Capture the cell that displays the provided text and extract its (X, Y) central coordinate. 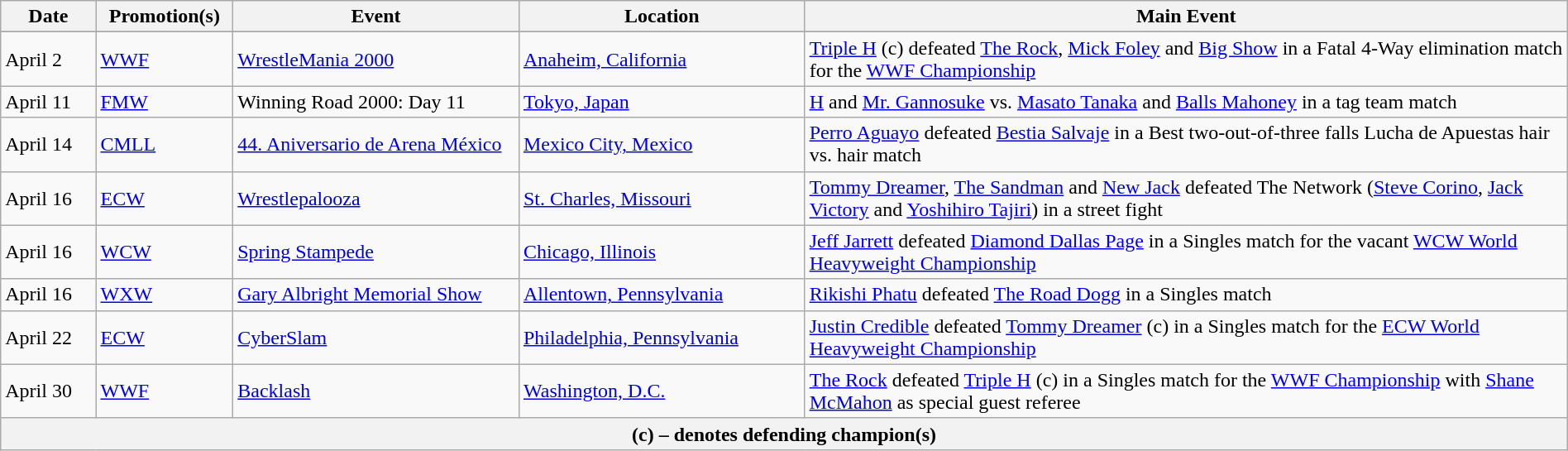
Perro Aguayo defeated Bestia Salvaje in a Best two-out-of-three falls Lucha de Apuestas hair vs. hair match (1186, 144)
Anaheim, California (662, 60)
H and Mr. Gannosuke vs. Masato Tanaka and Balls Mahoney in a tag team match (1186, 102)
WrestleMania 2000 (376, 60)
Justin Credible defeated Tommy Dreamer (c) in a Singles match for the ECW World Heavyweight Championship (1186, 338)
Chicago, Illinois (662, 252)
Winning Road 2000: Day 11 (376, 102)
April 22 (48, 338)
Gary Albright Memorial Show (376, 295)
CyberSlam (376, 338)
April 30 (48, 391)
Rikishi Phatu defeated The Road Dogg in a Singles match (1186, 295)
Tokyo, Japan (662, 102)
Date (48, 17)
Location (662, 17)
Mexico City, Mexico (662, 144)
Washington, D.C. (662, 391)
Tommy Dreamer, The Sandman and New Jack defeated The Network (Steve Corino, Jack Victory and Yoshihiro Tajiri) in a street fight (1186, 199)
Spring Stampede (376, 252)
April 11 (48, 102)
Allentown, Pennsylvania (662, 295)
Triple H (c) defeated The Rock, Mick Foley and Big Show in a Fatal 4-Way elimination match for the WWF Championship (1186, 60)
The Rock defeated Triple H (c) in a Singles match for the WWF Championship with Shane McMahon as special guest referee (1186, 391)
CMLL (165, 144)
(c) – denotes defending champion(s) (784, 434)
April 14 (48, 144)
FMW (165, 102)
WXW (165, 295)
Event (376, 17)
Main Event (1186, 17)
April 2 (48, 60)
Wrestlepalooza (376, 199)
Philadelphia, Pennsylvania (662, 338)
Promotion(s) (165, 17)
44. Aniversario de Arena México (376, 144)
Jeff Jarrett defeated Diamond Dallas Page in a Singles match for the vacant WCW World Heavyweight Championship (1186, 252)
Backlash (376, 391)
St. Charles, Missouri (662, 199)
WCW (165, 252)
